Return the [X, Y] coordinate for the center point of the cell that contains the specified text.  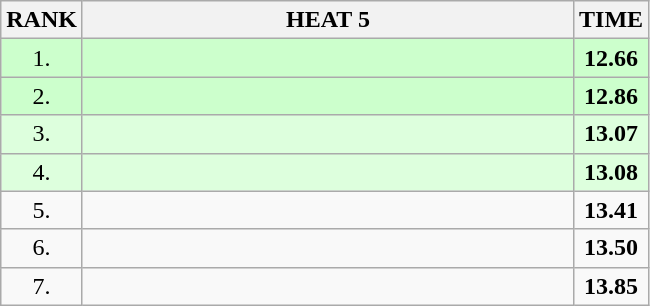
HEAT 5 [328, 20]
TIME [612, 20]
RANK [42, 20]
13.07 [612, 134]
5. [42, 210]
13.50 [612, 248]
1. [42, 58]
2. [42, 96]
13.08 [612, 172]
6. [42, 248]
3. [42, 134]
4. [42, 172]
12.86 [612, 96]
7. [42, 286]
12.66 [612, 58]
13.85 [612, 286]
13.41 [612, 210]
